Locate the cell with the specified text and output its [X, Y] center coordinate. 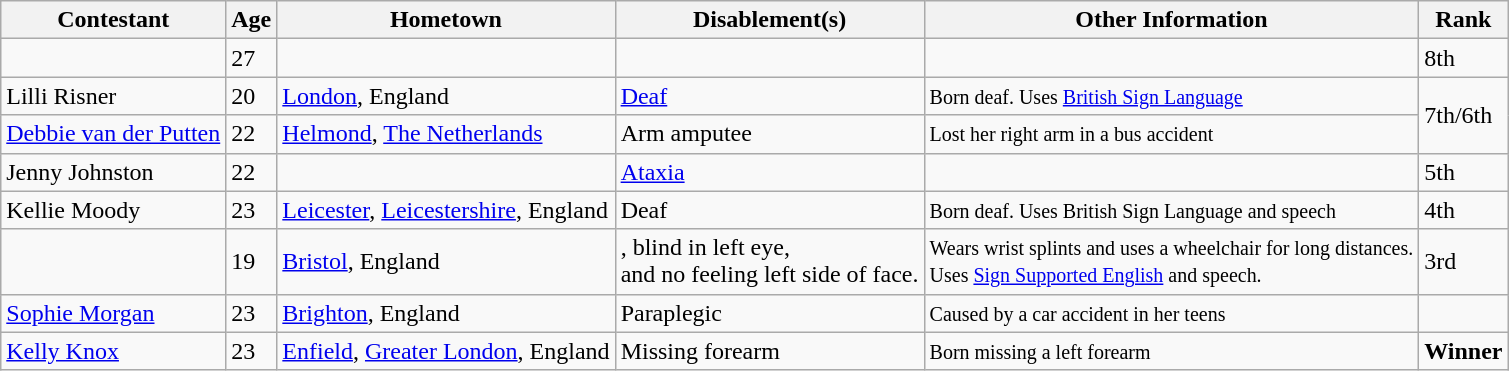
Other Information [1172, 20]
Leicester, Leicestershire, England [446, 210]
Age [252, 20]
Born deaf. Uses British Sign Language and speech [1172, 210]
Enfield, Greater London, England [446, 351]
Kelly Knox [114, 351]
20 [252, 96]
Helmond, The Netherlands [446, 134]
Ataxia [770, 172]
Caused by a car accident in her teens [1172, 313]
Born deaf. Uses British Sign Language [1172, 96]
7th/6th [1464, 115]
Lost her right arm in a bus accident [1172, 134]
Arm amputee [770, 134]
27 [252, 58]
Missing forearm [770, 351]
Contestant [114, 20]
Disablement(s) [770, 20]
8th [1464, 58]
Sophie Morgan [114, 313]
Winner [1464, 351]
4th [1464, 210]
London, England [446, 96]
Rank [1464, 20]
Brighton, England [446, 313]
Wears wrist splints and uses a wheelchair for long distances. Uses Sign Supported English and speech. [1172, 262]
Bristol, England [446, 262]
3rd [1464, 262]
Kellie Moody [114, 210]
, blind in left eye, and no feeling left side of face. [770, 262]
Jenny Johnston [114, 172]
Born missing a left forearm [1172, 351]
Hometown [446, 20]
5th [1464, 172]
19 [252, 262]
Paraplegic [770, 313]
Lilli Risner [114, 96]
Debbie van der Putten [114, 134]
